Identify which cell holds the provided text, then report its (X, Y) central coordinate. 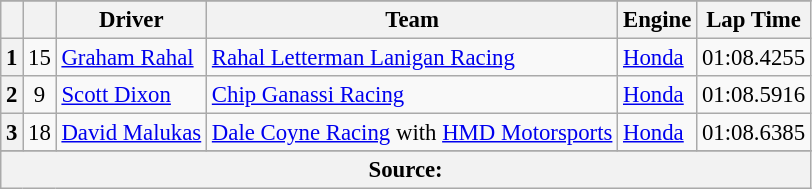
01:08.5916 (754, 95)
1 (12, 58)
Dale Coyne Racing with HMD Motorsports (412, 133)
15 (40, 58)
Lap Time (754, 20)
Chip Ganassi Racing (412, 95)
2 (12, 95)
Driver (131, 20)
Graham Rahal (131, 58)
01:08.6385 (754, 133)
Scott Dixon (131, 95)
9 (40, 95)
David Malukas (131, 133)
Team (412, 20)
18 (40, 133)
Source: (406, 170)
3 (12, 133)
01:08.4255 (754, 58)
Rahal Letterman Lanigan Racing (412, 58)
Engine (658, 20)
